Identify which cell holds the provided text, then report its [X, Y] central coordinate. 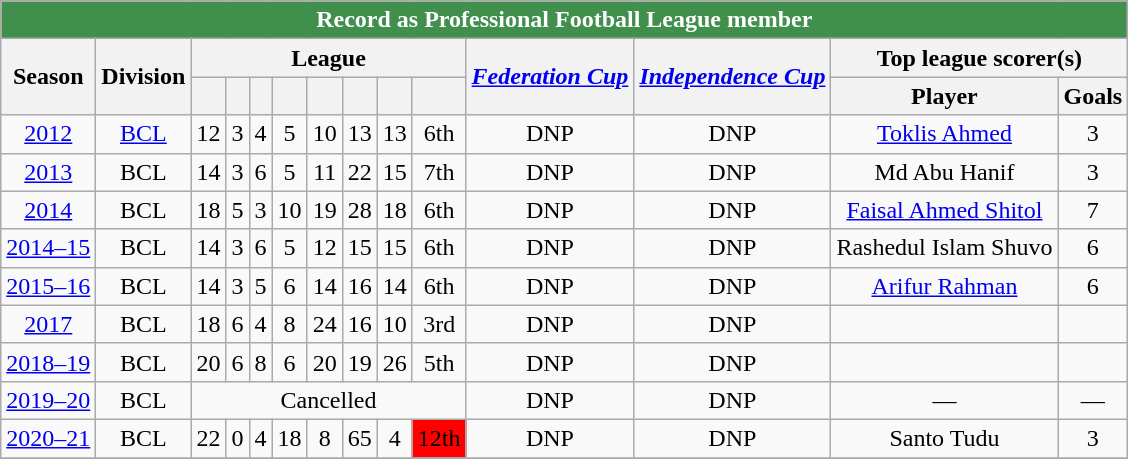
28 [360, 210]
11 [324, 172]
League [328, 58]
Top league scorer(s) [980, 58]
Player [944, 96]
Rashedul Islam Shuvo [944, 248]
0 [238, 438]
Cancelled [328, 400]
Division [144, 77]
3rd [439, 324]
12th [439, 438]
2017 [48, 324]
2012 [48, 134]
2013 [48, 172]
2020–21 [48, 438]
7th [439, 172]
5th [439, 362]
2014–15 [48, 248]
Record as Professional Football League member [564, 20]
Md Abu Hanif [944, 172]
Arifur Rahman [944, 286]
2019–20 [48, 400]
2018–19 [48, 362]
Santo Tudu [944, 438]
24 [324, 324]
Season [48, 77]
2015–16 [48, 286]
Independence Cup [732, 77]
7 [1093, 210]
Toklis Ahmed [944, 134]
Faisal Ahmed Shitol [944, 210]
Goals [1093, 96]
2014 [48, 210]
26 [394, 362]
65 [360, 438]
Federation Cup [550, 77]
